Search for the cell housing the specified text and yield its [X, Y] center coordinate. 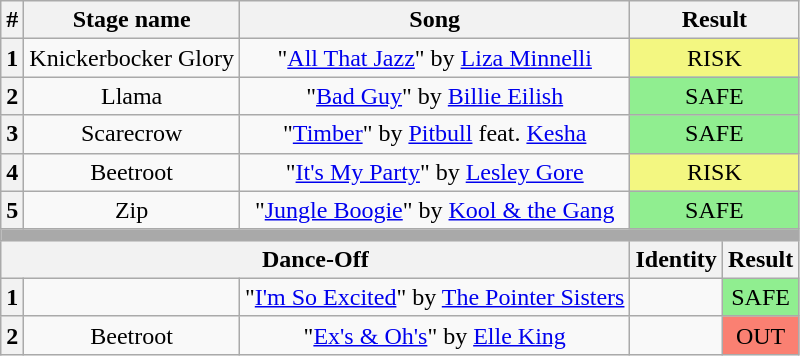
Song [434, 20]
3 [12, 134]
Scarecrow [132, 134]
Dance-Off [316, 259]
# [12, 20]
OUT [760, 335]
Stage name [132, 20]
Llama [132, 96]
"Ex's & Oh's" by Elle King [434, 335]
Knickerbocker Glory [132, 58]
Identity [676, 259]
"I'm So Excited" by The Pointer Sisters [434, 297]
"Jungle Boogie" by Kool & the Gang [434, 210]
"Timber" by Pitbull feat. Kesha [434, 134]
"Bad Guy" by Billie Eilish [434, 96]
Zip [132, 210]
"All That Jazz" by Liza Minnelli [434, 58]
"It's My Party" by Lesley Gore [434, 172]
4 [12, 172]
5 [12, 210]
